Return (x, y) of the center of cell containing provided text 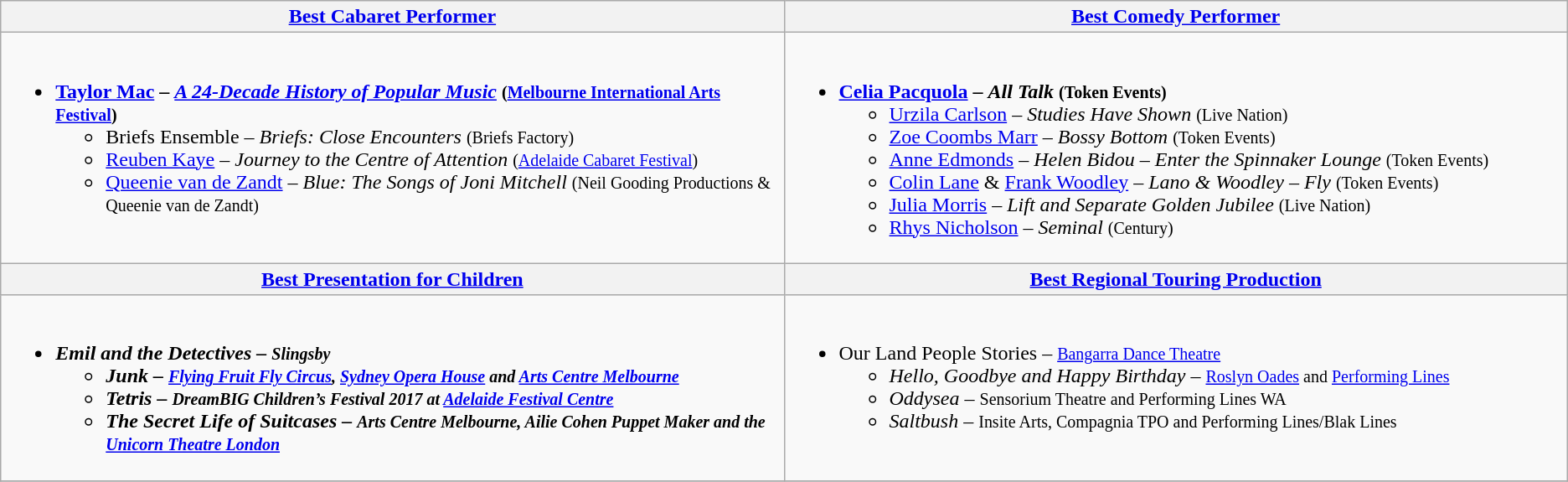
Best Cabaret Performer (392, 17)
Best Presentation for Children (392, 279)
Best Regional Touring Production (1176, 279)
Best Comedy Performer (1176, 17)
